Pinpoint the cell where the given text exists, returning its (X, Y) midpoint coordinate. 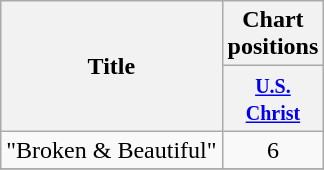
6 (273, 150)
"Broken & Beautiful" (112, 150)
U.S.Christ (273, 98)
Title (112, 66)
Chartpositions (273, 34)
